Output the [X, Y] coordinate of the center of the cell containing the given text.  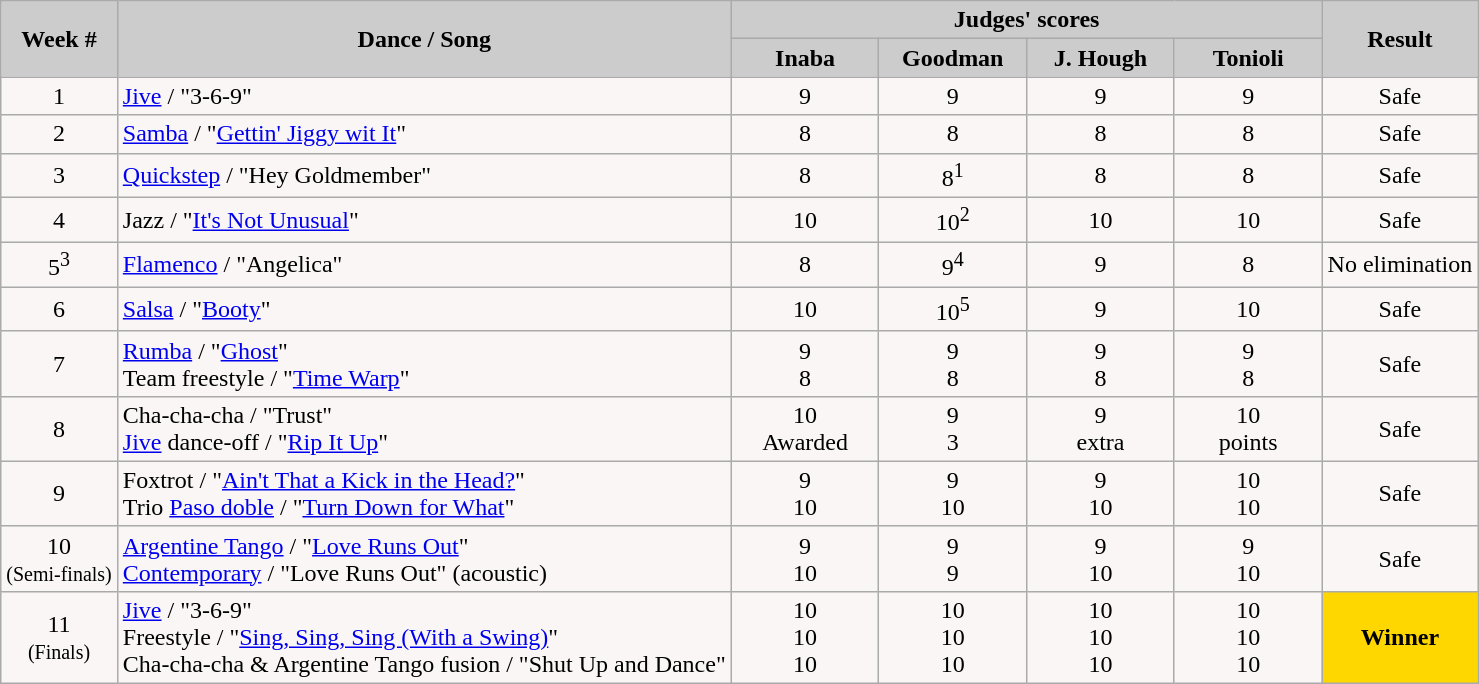
Dance / Song [424, 39]
Samba / "Gettin' Jiggy wit It" [424, 134]
Week # [60, 39]
Flamenco / "Angelica" [424, 264]
10Awarded [805, 428]
1010 [1248, 494]
Inaba [805, 58]
Jazz / "It's Not Unusual" [424, 220]
Goodman [953, 58]
Quickstep / "Hey Goldmember" [424, 176]
Salsa / "Booty" [424, 310]
Argentine Tango / "Love Runs Out"Contemporary / "Love Runs Out" (acoustic) [424, 558]
Jive / "3-6-9"Freestyle / "Sing, Sing, Sing (With a Swing)"Cha-cha-cha & Argentine Tango fusion / "Shut Up and Dance" [424, 637]
9extra [1101, 428]
93 [953, 428]
53 [60, 264]
81 [953, 176]
Rumba / "Ghost"Team freestyle / "Time Warp" [424, 364]
99 [953, 558]
1 [60, 96]
6 [60, 310]
2 [60, 134]
Foxtrot / "Ain't That a Kick in the Head?"Trio Paso doble / "Turn Down for What" [424, 494]
4 [60, 220]
Judges' scores [1026, 20]
Result [1400, 39]
102 [953, 220]
J. Hough [1101, 58]
10(Semi-finals) [60, 558]
105 [953, 310]
No elimination [1400, 264]
3 [60, 176]
Cha-cha-cha / "Trust"Jive dance-off / "Rip It Up" [424, 428]
Winner [1400, 637]
7 [60, 364]
10points [1248, 428]
94 [953, 264]
11(Finals) [60, 637]
Jive / "3-6-9" [424, 96]
Tonioli [1248, 58]
